Capture the cell that displays the provided text and extract its [X, Y] central coordinate. 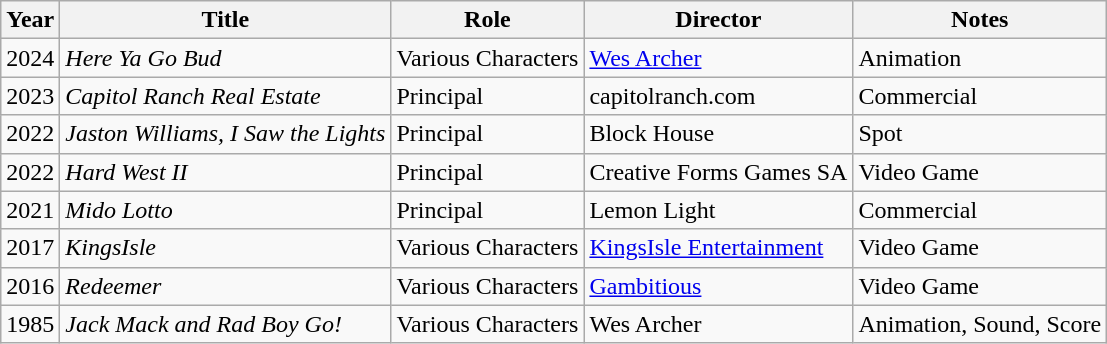
capitolranch.com [718, 96]
Hard West II [226, 172]
Block House [718, 134]
Director [718, 20]
Year [30, 20]
2017 [30, 248]
KingsIsle Entertainment [718, 248]
KingsIsle [226, 248]
Jaston Williams, I Saw the Lights [226, 134]
Here Ya Go Bud [226, 58]
Gambitious [718, 286]
Role [488, 20]
1985 [30, 324]
Mido Lotto [226, 210]
2023 [30, 96]
Capitol Ranch Real Estate [226, 96]
2016 [30, 286]
Spot [980, 134]
Notes [980, 20]
Lemon Light [718, 210]
Title [226, 20]
Jack Mack and Rad Boy Go! [226, 324]
Creative Forms Games SA [718, 172]
2021 [30, 210]
Redeemer [226, 286]
Animation, Sound, Score [980, 324]
2024 [30, 58]
Animation [980, 58]
